For the text-containing cell, return its midpoint in (x, y) coordinate format. 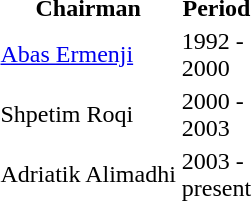
1992 - 2000 (216, 54)
2000 - 2003 (216, 114)
